Locate the cell with the specified text and output its (X, Y) center coordinate. 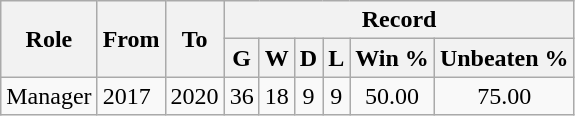
Manager (49, 96)
2020 (194, 96)
Unbeaten % (504, 58)
36 (242, 96)
2017 (131, 96)
L (336, 58)
Win % (392, 58)
G (242, 58)
75.00 (504, 96)
18 (276, 96)
Record (399, 20)
From (131, 39)
D (308, 58)
To (194, 39)
Role (49, 39)
50.00 (392, 96)
W (276, 58)
